Locate the cell with the specified text and output its (X, Y) center coordinate. 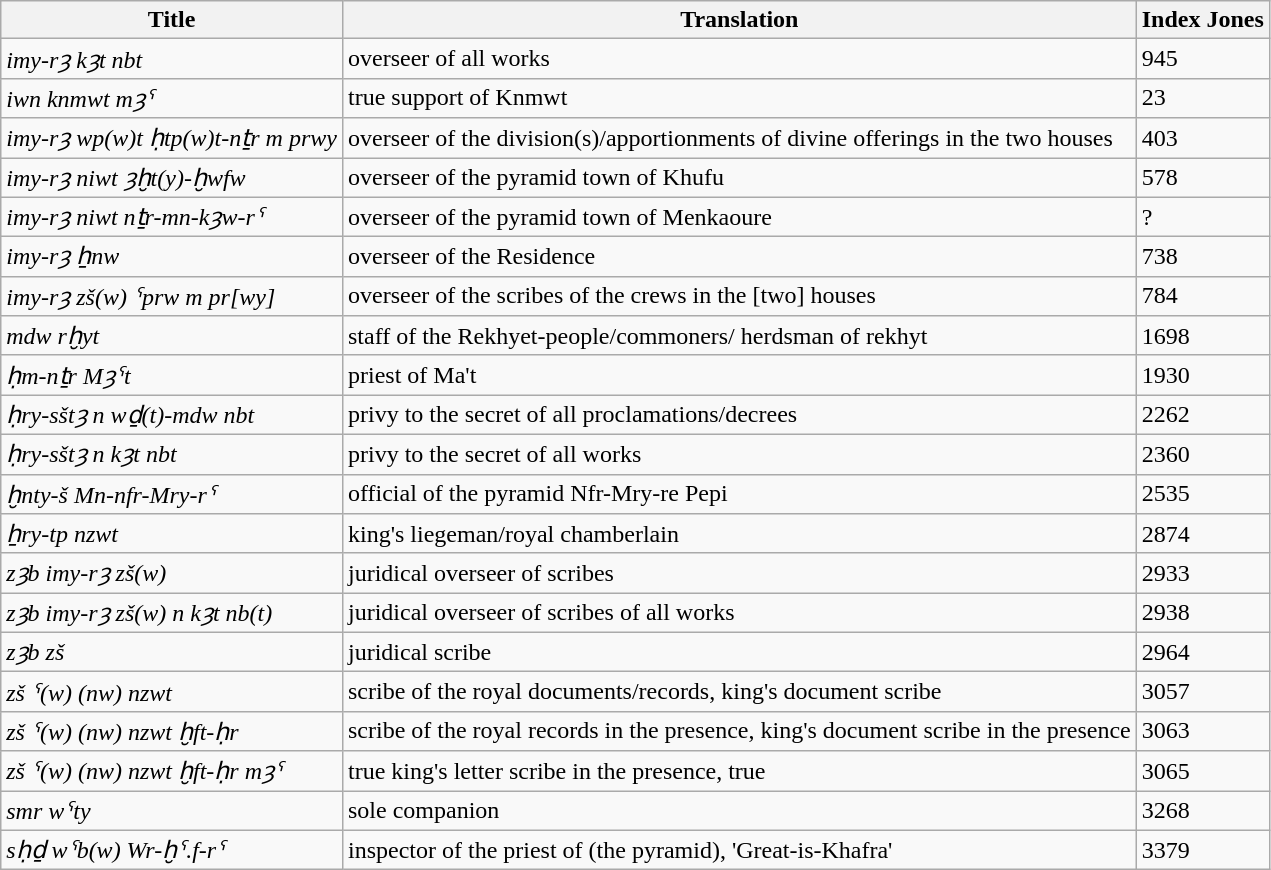
mdw rḫyt (172, 336)
imy-rȝ ẖnw (172, 257)
imy-rȝ kȝt nbt (172, 59)
Index Jones (1202, 20)
3063 (1202, 731)
3065 (1202, 771)
scribe of the royal documents/records, king's document scribe (739, 692)
zȝb imy-rȝ zš(w) n kȝt nb(t) (172, 613)
2262 (1202, 415)
privy to the secret of all proclamations/decrees (739, 415)
staff of the Rekhyet-people/commoners/ herdsman of rekhyt (739, 336)
zȝb imy-rȝ zš(w) (172, 573)
1698 (1202, 336)
overseer of the scribes of the crews in the [two] houses (739, 296)
zš ˁ(w) (nw) nzwt ḫft-ḥr (172, 731)
2933 (1202, 573)
smr wˁty (172, 810)
overseer of the division(s)/apportionments of divine offerings in the two houses (739, 138)
ḫnty-š Mn-nfr-Mry-rˁ (172, 494)
2964 (1202, 652)
true king's letter scribe in the presence, true (739, 771)
imy-rȝ niwt nṯr-mn-kȝw-rˁ (172, 217)
zš ˁ(w) (nw) nzwt ḫft-ḥr mȝˁ (172, 771)
scribe of the royal records in the presence, king's document scribe in the presence (739, 731)
Title (172, 20)
403 (1202, 138)
imy-rȝ wp(w)t ḥtp(w)t-nṯr m prwy (172, 138)
sḥḏ wˁb(w) Wr-ḫˁ.f-rˁ (172, 850)
overseer of all works (739, 59)
578 (1202, 178)
overseer of the pyramid town of Menkaoure (739, 217)
zš ˁ(w) (nw) nzwt (172, 692)
king's liegeman/royal chamberlain (739, 534)
ẖry-tp nzwt (172, 534)
inspector of the priest of (the pyramid), 'Great-is-Khafra' (739, 850)
3379 (1202, 850)
945 (1202, 59)
23 (1202, 98)
3057 (1202, 692)
ḥry-sštȝ n kȝt nbt (172, 454)
privy to the secret of all works (739, 454)
overseer of the pyramid town of Khufu (739, 178)
juridical overseer of scribes (739, 573)
imy-rȝ niwt ȝḫt(y)-ḫwfw (172, 178)
784 (1202, 296)
zȝb zš (172, 652)
imy-rȝ zš(w) ˁprw m pr[wy] (172, 296)
priest of Ma't (739, 375)
1930 (1202, 375)
2938 (1202, 613)
3268 (1202, 810)
2360 (1202, 454)
738 (1202, 257)
juridical overseer of scribes of all works (739, 613)
2535 (1202, 494)
2874 (1202, 534)
sole companion (739, 810)
official of the pyramid Nfr-Mry-re Pepi (739, 494)
Translation (739, 20)
overseer of the Residence (739, 257)
? (1202, 217)
iwn knmwt mȝˁ (172, 98)
ḥry-sštȝ n wḏ(t)-mdw nbt (172, 415)
true support of Knmwt (739, 98)
ḥm-nṯr Mȝˁt (172, 375)
juridical scribe (739, 652)
